From the cell containing the given text, extract its center point as [X, Y] coordinate. 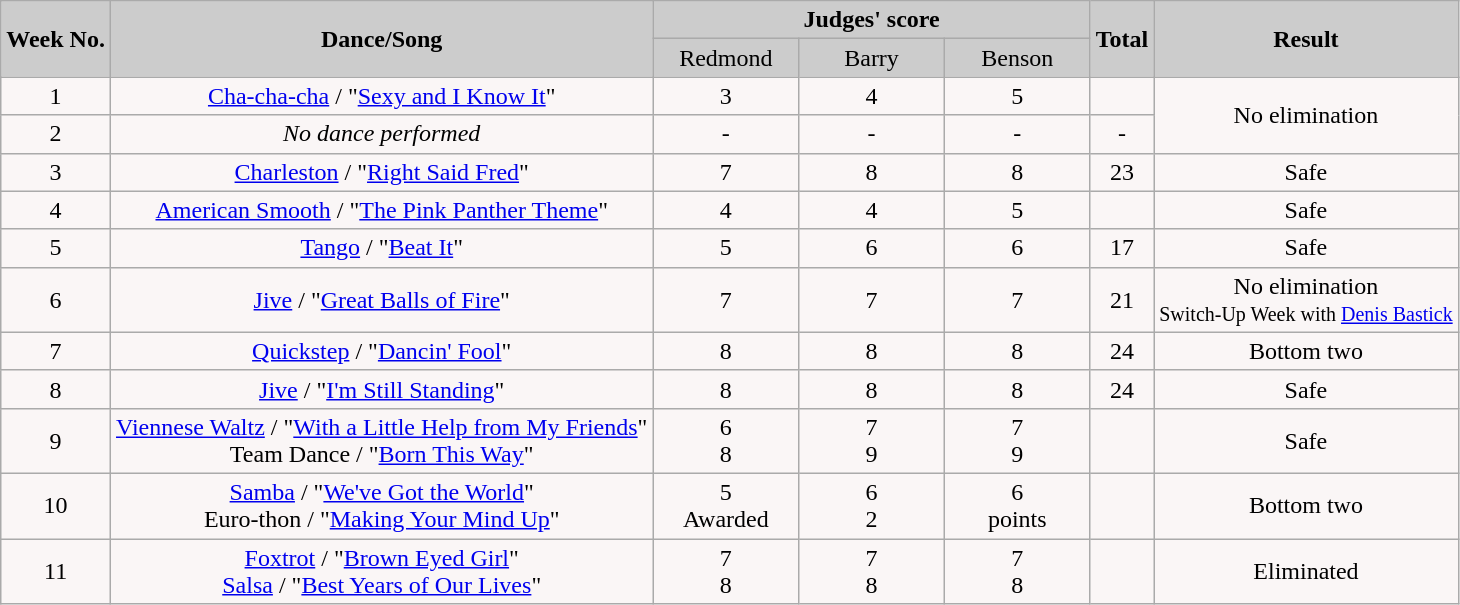
No elimination [1306, 115]
62 [872, 506]
11 [56, 570]
American Smooth / "The Pink Panther Theme" [381, 210]
Total [1122, 39]
No eliminationSwitch-Up Week with Denis Bastick [1306, 300]
2 [56, 134]
Result [1306, 39]
Benson [1017, 58]
68 [726, 440]
Dance/Song [381, 39]
17 [1122, 248]
Eliminated [1306, 570]
Jive / "I'm Still Standing" [381, 389]
Jive / "Great Balls of Fire" [381, 300]
Barry [872, 58]
Foxtrot / "Brown Eyed Girl"Salsa / "Best Years of Our Lives" [381, 570]
Judges' score [872, 20]
Tango / "Beat It" [381, 248]
1 [56, 96]
Charleston / "Right Said Fred" [381, 172]
9 [56, 440]
Cha-cha-cha / "Sexy and I Know It" [381, 96]
10 [56, 506]
No dance performed [381, 134]
23 [1122, 172]
Redmond [726, 58]
5Awarded [726, 506]
Quickstep / "Dancin' Fool" [381, 351]
21 [1122, 300]
Week No. [56, 39]
Viennese Waltz / "With a Little Help from My Friends"Team Dance / "Born This Way" [381, 440]
Samba / "We've Got the World"Euro-thon / "Making Your Mind Up" [381, 506]
6points [1017, 506]
